Return [x, y] of the center of cell containing provided text 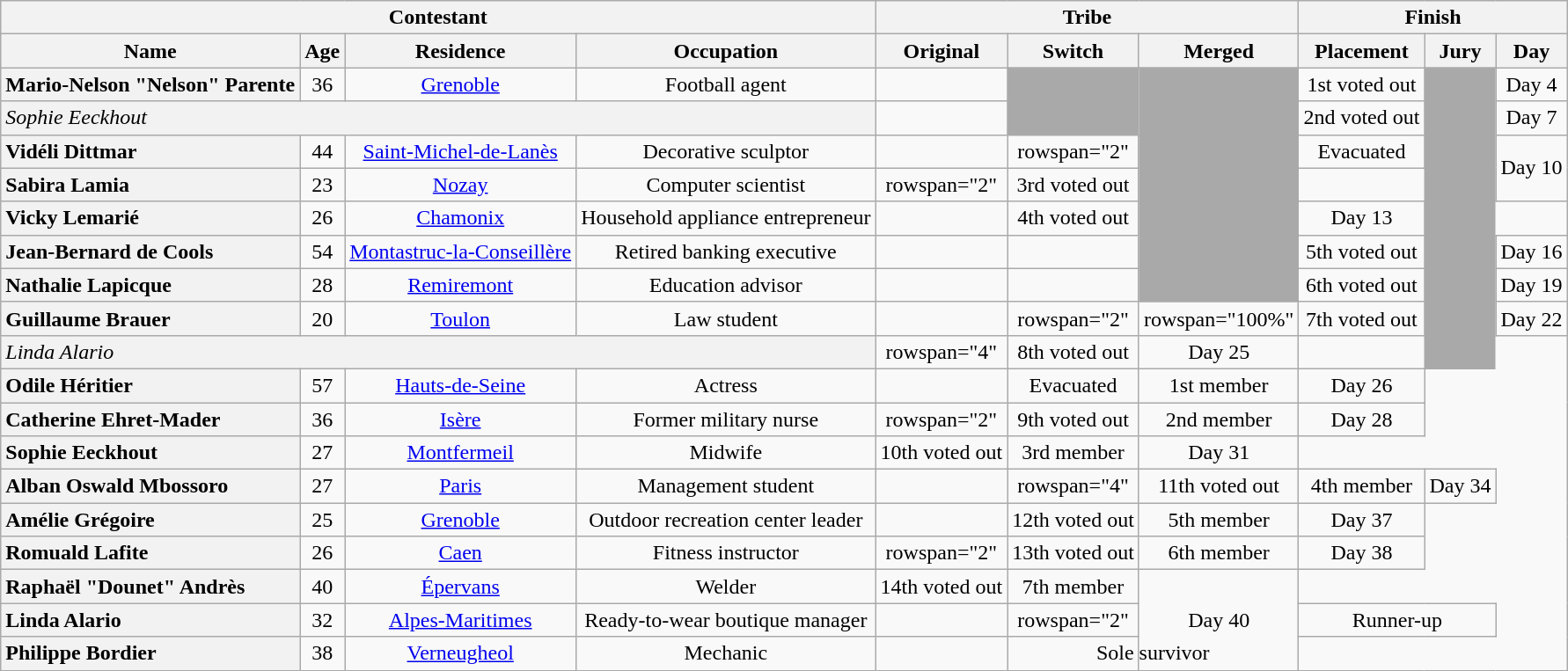
9th voted out [1073, 419]
23 [322, 185]
38 [322, 653]
Remiremont [461, 285]
Day 13 [1362, 218]
Caen [461, 553]
Day 25 [1219, 352]
Merged [1219, 51]
Verneugheol [461, 653]
Switch [1073, 51]
Welder [726, 587]
7th voted out [1362, 318]
8th voted out [1073, 352]
3rd member [1073, 453]
Runner-up [1397, 620]
Day 28 [1362, 419]
57 [322, 385]
2nd voted out [1362, 118]
5th voted out [1362, 252]
Toulon [461, 318]
Montfermeil [461, 453]
Vidéli Dittmar [150, 151]
6th member [1219, 553]
Romuald Lafite [150, 553]
Isère [461, 419]
10th voted out [942, 453]
Mechanic [726, 653]
Alban Oswald Mbossoro [150, 486]
Computer scientist [726, 185]
1st voted out [1362, 84]
Football agent [726, 84]
Vicky Lemarié [150, 218]
Philippe Bordier [150, 653]
Ready-to-wear boutique manager [726, 620]
Catherine Ehret-Mader [150, 419]
14th voted out [942, 587]
Occupation [726, 51]
25 [322, 520]
Day 22 [1531, 318]
Midwife [726, 453]
Paris [461, 486]
2nd member [1219, 419]
Alpes-Maritimes [461, 620]
Montastruc-la-Conseillère [461, 252]
Épervans [461, 587]
Residence [461, 51]
7th member [1073, 587]
Day 19 [1531, 285]
Day 16 [1531, 252]
Mario-Nelson "Nelson" Parente [150, 84]
Age [322, 51]
Guillaume Brauer [150, 318]
28 [322, 285]
Law student [726, 318]
Day 37 [1362, 520]
Chamonix [461, 218]
54 [322, 252]
Nozay [461, 185]
Day 10 [1531, 168]
Hauts-de-Seine [461, 385]
Decorative sculptor [726, 151]
rowspan="100%" [1219, 318]
20 [322, 318]
Day 34 [1461, 486]
Retired banking executive [726, 252]
Fitness instructor [726, 553]
Day [1531, 51]
Day 4 [1531, 84]
Management student [726, 486]
Day 26 [1362, 385]
Jean-Bernard de Cools [150, 252]
Jury [1461, 51]
Raphaël "Dounet" Andrès [150, 587]
5th member [1219, 520]
32 [322, 620]
Education advisor [726, 285]
12th voted out [1073, 520]
Day 31 [1219, 453]
Sabira Lamia [150, 185]
Day 38 [1362, 553]
Tribe [1088, 18]
Name [150, 51]
Contestant [438, 18]
4th voted out [1073, 218]
13th voted out [1073, 553]
Day 40 [1219, 620]
Actress [726, 385]
Saint-Michel-de-Lanès [461, 151]
6th voted out [1362, 285]
Odile Héritier [150, 385]
Former military nurse [726, 419]
4th member [1362, 486]
40 [322, 587]
Outdoor recreation center leader [726, 520]
Nathalie Lapicque [150, 285]
1st member [1219, 385]
3rd voted out [1073, 185]
Original [942, 51]
44 [322, 151]
Household appliance entrepreneur [726, 218]
Placement [1362, 51]
Day 7 [1531, 118]
Sole survivor [1153, 653]
Finish [1432, 18]
Amélie Grégoire [150, 520]
11th voted out [1219, 486]
